For the text-containing cell, return its midpoint in [x, y] coordinate format. 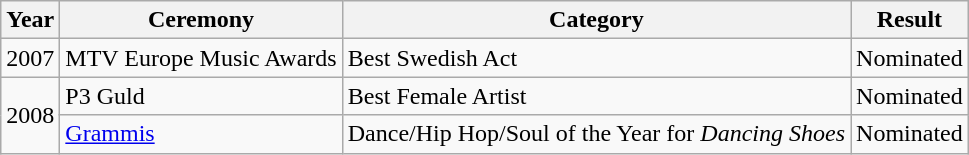
P3 Guld [201, 96]
Grammis [201, 134]
Best Female Artist [596, 96]
Ceremony [201, 20]
Category [596, 20]
2007 [30, 58]
Dance/Hip Hop/Soul of the Year for Dancing Shoes [596, 134]
MTV Europe Music Awards [201, 58]
Result [910, 20]
Year [30, 20]
Best Swedish Act [596, 58]
2008 [30, 115]
